Find where the given text appears and provide that cell's center as (X, Y) coordinate. 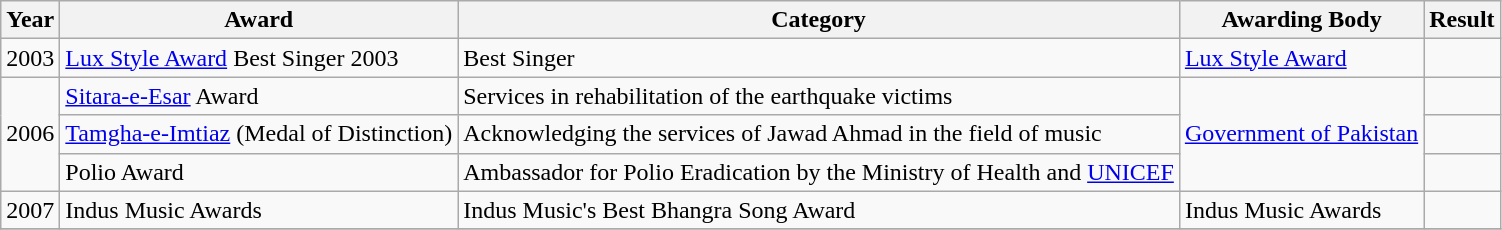
2007 (30, 210)
Sitara-e-Esar Award (259, 96)
Result (1462, 20)
Services in rehabilitation of the earthquake victims (819, 96)
2003 (30, 58)
Year (30, 20)
Government of Pakistan (1301, 134)
Award (259, 20)
Ambassador for Polio Eradication by the Ministry of Health and UNICEF (819, 172)
2006 (30, 134)
Lux Style Award (1301, 58)
Polio Award (259, 172)
Lux Style Award Best Singer 2003 (259, 58)
Acknowledging the services of Jawad Ahmad in the field of music (819, 134)
Awarding Body (1301, 20)
Best Singer (819, 58)
Indus Music's Best Bhangra Song Award (819, 210)
Tamgha-e-Imtiaz (Medal of Distinction) (259, 134)
Category (819, 20)
